Scan for the cell matching the given text and deliver its (X, Y) coordinate at center. 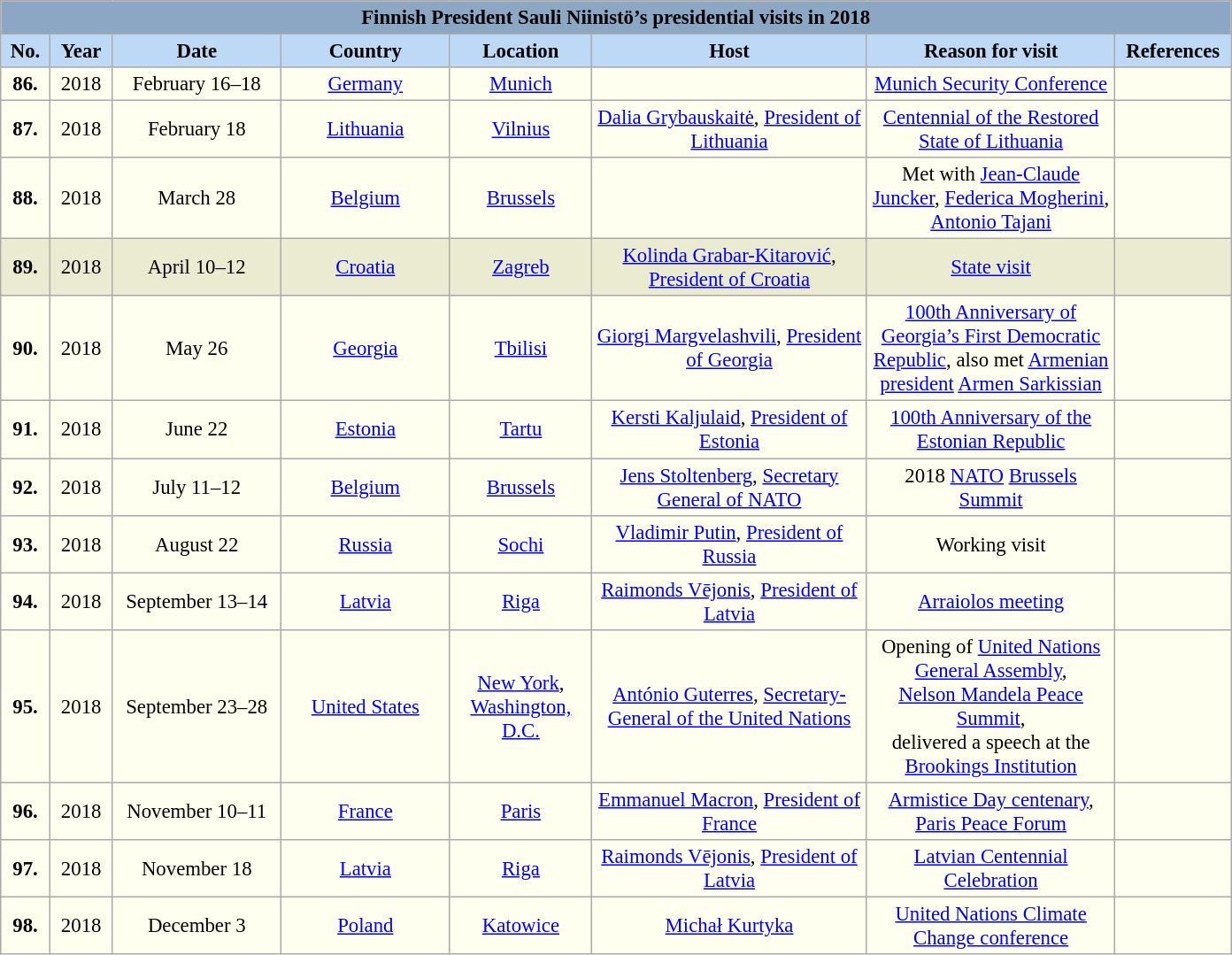
November 10–11 (196, 811)
Location (520, 51)
Host (729, 51)
Arraiolos meeting (991, 602)
References (1174, 51)
93. (26, 543)
December 3 (196, 926)
September 13–14 (196, 602)
Lithuania (366, 129)
United States (366, 706)
94. (26, 602)
May 26 (196, 349)
Kersti Kaljulaid, President of Estonia (729, 430)
Germany (366, 84)
Munich Security Conference (991, 84)
February 18 (196, 129)
2018 NATO Brussels Summit (991, 487)
Met with Jean-Claude Juncker, Federica Mogherini, Antonio Tajani (991, 198)
Reason for visit (991, 51)
Jens Stoltenberg, Secretary General of NATO (729, 487)
Kolinda Grabar-Kitarović, President of Croatia (729, 267)
Paris (520, 811)
100th Anniversary of Georgia’s First Democratic Republic, also met Armenian president Armen Sarkissian (991, 349)
November 18 (196, 869)
90. (26, 349)
89. (26, 267)
88. (26, 198)
Vilnius (520, 129)
95. (26, 706)
Vladimir Putin, President of Russia (729, 543)
Date (196, 51)
86. (26, 84)
96. (26, 811)
92. (26, 487)
Dalia Grybauskaitė, President of Lithuania (729, 129)
State visit (991, 267)
Latvian Centennial Celebration (991, 869)
Katowice (520, 926)
Zagreb (520, 267)
March 28 (196, 198)
September 23–28 (196, 706)
Michał Kurtyka (729, 926)
Sochi (520, 543)
António Guterres, Secretary-General of the United Nations (729, 706)
97. (26, 869)
Emmanuel Macron, President of France (729, 811)
Georgia (366, 349)
June 22 (196, 430)
February 16–18 (196, 84)
Country (366, 51)
Giorgi Margvelashvili, President of Georgia (729, 349)
United Nations Climate Change conference (991, 926)
August 22 (196, 543)
Working visit (991, 543)
France (366, 811)
Croatia (366, 267)
New York, Washington, D.C. (520, 706)
Poland (366, 926)
Finnish President Sauli Niinistö’s presidential visits in 2018 (616, 18)
July 11–12 (196, 487)
100th Anniversary of the Estonian Republic (991, 430)
Opening of United Nations General Assembly,Nelson Mandela Peace Summit,delivered a speech at the Brookings Institution (991, 706)
91. (26, 430)
Armistice Day centenary,Paris Peace Forum (991, 811)
Estonia (366, 430)
Tbilisi (520, 349)
Tartu (520, 430)
Centennial of the Restored State of Lithuania (991, 129)
April 10–12 (196, 267)
Munich (520, 84)
87. (26, 129)
Year (81, 51)
No. (26, 51)
Russia (366, 543)
98. (26, 926)
